Return the [x, y] coordinate for the center point of the cell that contains the specified text.  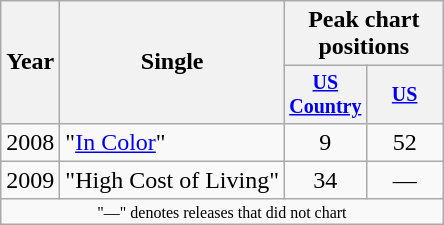
Single [172, 62]
9 [325, 142]
US [404, 94]
"—" denotes releases that did not chart [222, 211]
34 [325, 180]
2009 [30, 180]
52 [404, 142]
— [404, 180]
"High Cost of Living" [172, 180]
Year [30, 62]
Peak chartpositions [364, 34]
US Country [325, 94]
2008 [30, 142]
"In Color" [172, 142]
